Locate the cell with the specified text and output its (X, Y) center coordinate. 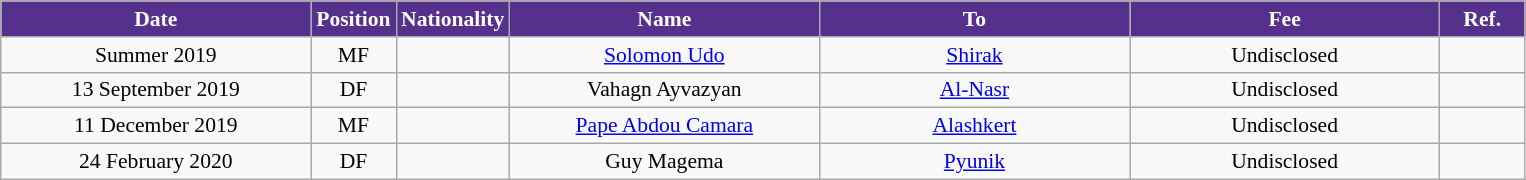
Summer 2019 (156, 55)
Guy Magema (664, 162)
Date (156, 19)
Shirak (974, 55)
11 December 2019 (156, 126)
Name (664, 19)
Ref. (1482, 19)
To (974, 19)
Nationality (452, 19)
Vahagn Ayvazyan (664, 90)
Fee (1285, 19)
Pyunik (974, 162)
13 September 2019 (156, 90)
Al-Nasr (974, 90)
Solomon Udo (664, 55)
24 February 2020 (156, 162)
Position (354, 19)
Pape Abdou Camara (664, 126)
Alashkert (974, 126)
